From the cell containing the given text, extract its center point as (X, Y) coordinate. 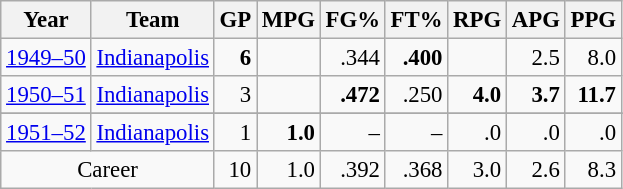
FT% (416, 20)
1 (235, 133)
6 (235, 58)
1950–51 (46, 95)
.392 (352, 170)
FG% (352, 20)
Team (152, 20)
MPG (289, 20)
Year (46, 20)
.368 (416, 170)
4.0 (478, 95)
.250 (416, 95)
3.7 (536, 95)
10 (235, 170)
.400 (416, 58)
RPG (478, 20)
APG (536, 20)
GP (235, 20)
11.7 (593, 95)
2.5 (536, 58)
PPG (593, 20)
8.3 (593, 170)
.472 (352, 95)
3.0 (478, 170)
3 (235, 95)
Career (108, 170)
2.6 (536, 170)
1951–52 (46, 133)
1949–50 (46, 58)
.344 (352, 58)
8.0 (593, 58)
